Return (x, y) of the center of cell containing provided text 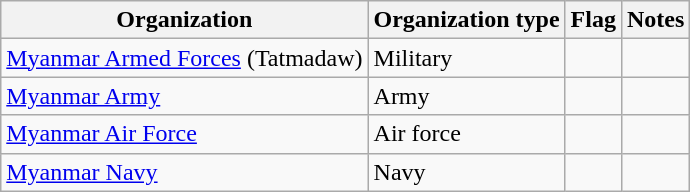
Organization type (466, 20)
Military (466, 58)
Myanmar Navy (184, 172)
Notes (655, 20)
Navy (466, 172)
Myanmar Air Force (184, 134)
Myanmar Armed Forces (Tatmadaw) (184, 58)
Air force (466, 134)
Army (466, 96)
Flag (593, 20)
Myanmar Army (184, 96)
Organization (184, 20)
